Pinpoint the cell where the given text exists, returning its [x, y] midpoint coordinate. 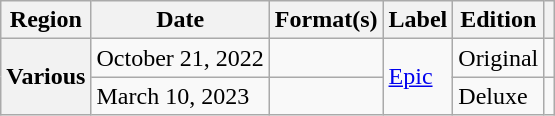
March 10, 2023 [180, 96]
Date [180, 20]
Epic [418, 77]
Original [498, 58]
Deluxe [498, 96]
Edition [498, 20]
Various [46, 77]
Format(s) [326, 20]
October 21, 2022 [180, 58]
Label [418, 20]
Region [46, 20]
